Output the (x, y) coordinate of the center of the cell containing the given text.  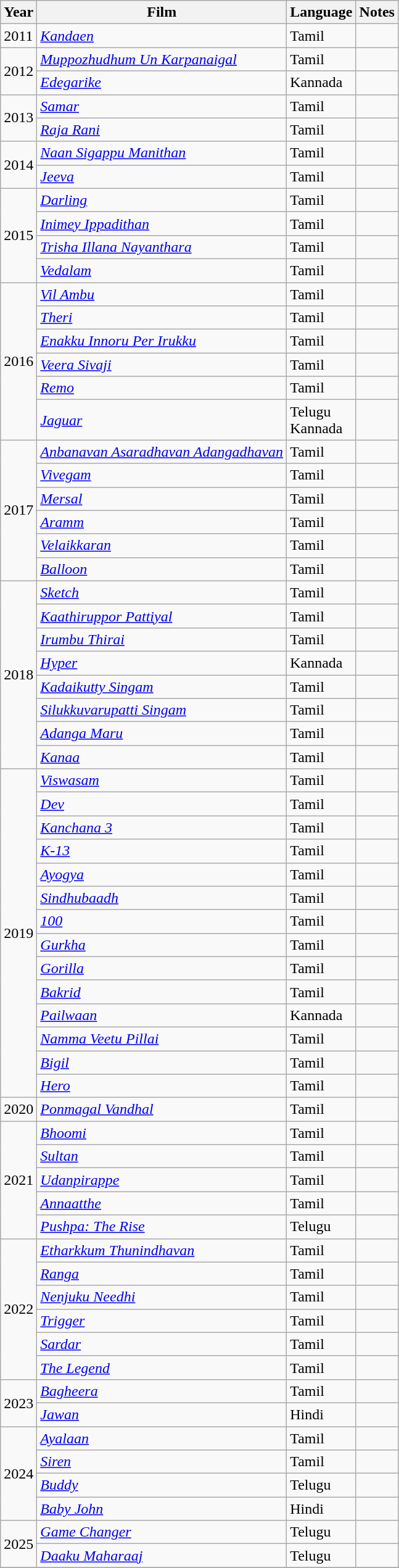
Sketch (162, 592)
2023 (19, 1403)
Dev (162, 804)
Veera Sivaji (162, 365)
2022 (19, 1309)
2013 (19, 118)
Remo (162, 388)
Daaku Maharaaj (162, 1556)
Ayalaan (162, 1438)
Ranga (162, 1274)
Nenjuku Needhi (162, 1297)
The Legend (162, 1367)
Inimey Ippadithan (162, 223)
2011 (19, 36)
Irumbu Thirai (162, 639)
Film (162, 12)
Hyper (162, 663)
Trisha Illana Nayanthara (162, 247)
2015 (19, 235)
Year (19, 12)
Edegarike (162, 83)
Kandaen (162, 36)
Ponmagal Vandhal (162, 1110)
Siren (162, 1462)
Viswasam (162, 781)
Velaikkaran (162, 545)
Darling (162, 200)
Gorilla (162, 968)
Bigil (162, 1062)
Language (321, 12)
Namma Veetu Pillai (162, 1039)
Baby John (162, 1509)
Sindhubaadh (162, 898)
Vedalam (162, 270)
Gurkha (162, 945)
TeluguKannada (321, 420)
Enakku Innoru Per Irukku (162, 341)
Bhoomi (162, 1133)
Kanaa (162, 757)
Jawan (162, 1414)
Anbanavan Asaradhavan Adangadhavan (162, 452)
Kadaikutty Singam (162, 687)
Buddy (162, 1485)
Sultan (162, 1156)
Game Changer (162, 1532)
K-13 (162, 851)
Vivegam (162, 475)
Theri (162, 318)
Jeeva (162, 176)
Pushpa: The Rise (162, 1227)
2018 (19, 674)
2014 (19, 165)
Trigger (162, 1321)
2020 (19, 1110)
2019 (19, 933)
2017 (19, 510)
Adanga Maru (162, 734)
Udanpirappe (162, 1180)
Balloon (162, 569)
2025 (19, 1544)
2012 (19, 71)
Kanchana 3 (162, 828)
2024 (19, 1474)
Samar (162, 106)
Hero (162, 1086)
Aramm (162, 522)
Etharkkum Thunindhavan (162, 1250)
Raja Rani (162, 130)
Notes (377, 12)
Ayogya (162, 874)
Silukkuvarupatti Singam (162, 710)
Naan Sigappu Manithan (162, 153)
Bagheera (162, 1391)
Jaguar (162, 420)
Muppozhudhum Un Karpanaigal (162, 59)
Sardar (162, 1344)
Vil Ambu (162, 294)
Bakrid (162, 992)
Mersal (162, 499)
2021 (19, 1180)
Annaatthe (162, 1203)
100 (162, 921)
2016 (19, 362)
Kaathiruppor Pattiyal (162, 616)
Pailwaan (162, 1015)
